Find where the given text appears and provide that cell's center as [X, Y] coordinate. 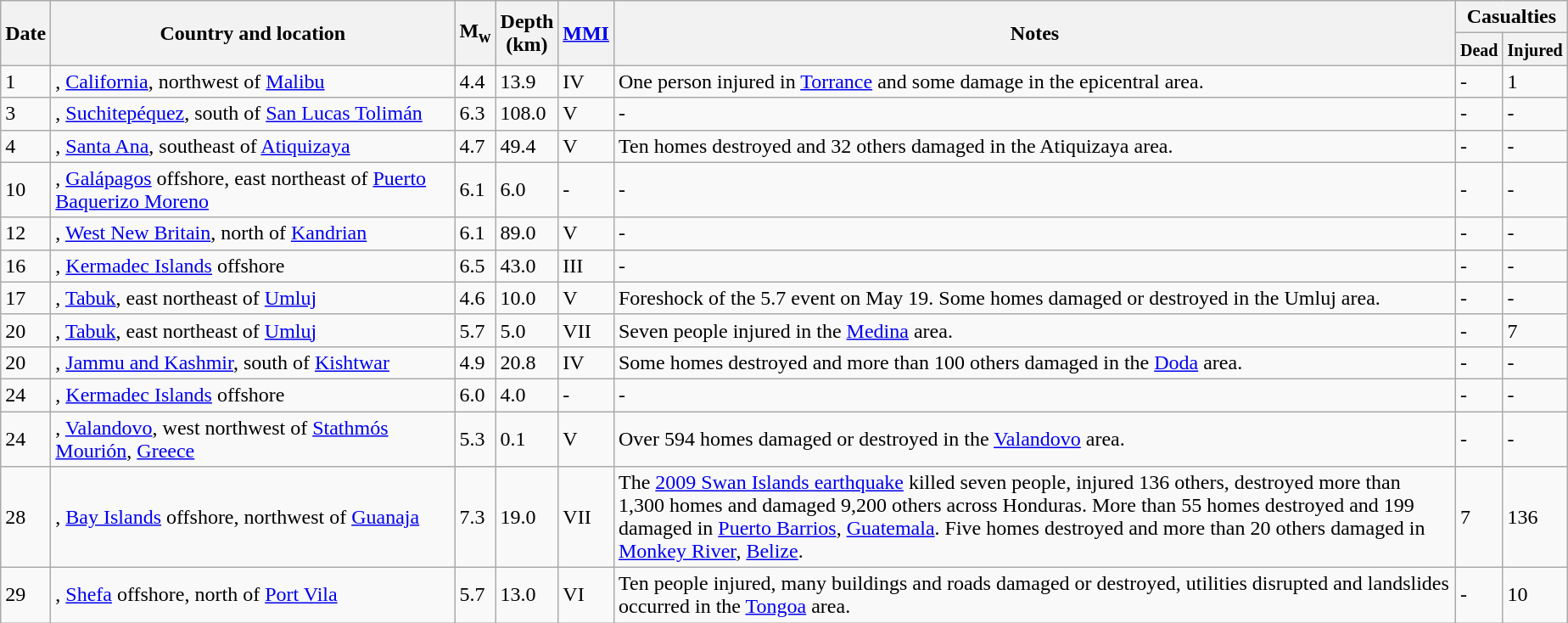
, Suchitepéquez, south of San Lucas Tolimán [253, 114]
Some homes destroyed and more than 100 others damaged in the Doda area. [1034, 362]
Country and location [253, 33]
Mw [475, 33]
4.6 [475, 298]
Foreshock of the 5.7 event on May 19. Some homes damaged or destroyed in the Umluj area. [1034, 298]
, Bay Islands offshore, northwest of Guanaja [253, 518]
108.0 [527, 114]
, California, northwest of Malibu [253, 81]
4.0 [527, 395]
Injured [1535, 49]
10.0 [527, 298]
4.4 [475, 81]
5.0 [527, 330]
, West New Britain, north of Kandrian [253, 233]
, Shefa offshore, north of Port Vila [253, 596]
19.0 [527, 518]
13.9 [527, 81]
4 [25, 146]
One person injured in Torrance and some damage in the epicentral area. [1034, 81]
Casualties [1512, 17]
6.5 [475, 266]
Date [25, 33]
49.4 [527, 146]
4.9 [475, 362]
Ten homes destroyed and 32 others damaged in the Atiquizaya area. [1034, 146]
, Santa Ana, southeast of Atiquizaya [253, 146]
Ten people injured, many buildings and roads damaged or destroyed, utilities disrupted and landslides occurred in the Tongoa area. [1034, 596]
III [586, 266]
29 [25, 596]
136 [1535, 518]
16 [25, 266]
7.3 [475, 518]
43.0 [527, 266]
3 [25, 114]
13.0 [527, 596]
0.1 [527, 438]
28 [25, 518]
MMI [586, 33]
, Galápagos offshore, east northeast of Puerto Baquerizo Moreno [253, 190]
, Jammu and Kashmir, south of Kishtwar [253, 362]
20.8 [527, 362]
17 [25, 298]
12 [25, 233]
89.0 [527, 233]
Over 594 homes damaged or destroyed in the Valandovo area. [1034, 438]
Depth(km) [527, 33]
5.3 [475, 438]
Notes [1034, 33]
6.3 [475, 114]
, Valandovo, west northwest of Stathmós Mourión, Greece [253, 438]
Seven people injured in the Medina area. [1034, 330]
VI [586, 596]
4.7 [475, 146]
Dead [1480, 49]
